Return the [X, Y] coordinate for the center point of the cell that contains the specified text.  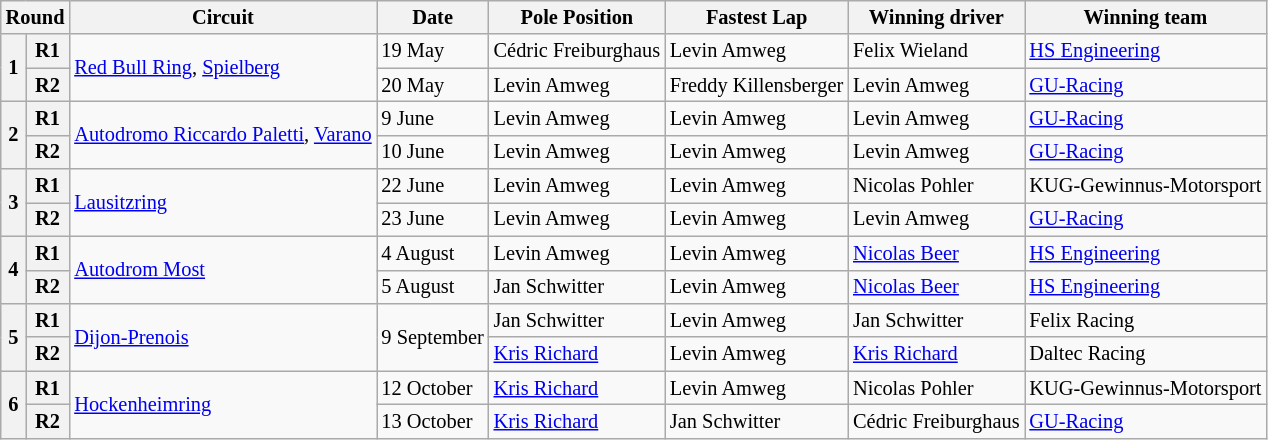
Date [433, 17]
Felix Wieland [936, 51]
Autodrom Most [222, 270]
Red Bull Ring, Spielberg [222, 68]
Winning team [1145, 17]
5 August [433, 287]
Winning driver [936, 17]
2 [14, 134]
23 June [433, 219]
Pole Position [577, 17]
9 June [433, 118]
6 [14, 404]
Lausitzring [222, 202]
Freddy Killensberger [756, 85]
10 June [433, 152]
Felix Racing [1145, 320]
4 August [433, 253]
Fastest Lap [756, 17]
19 May [433, 51]
9 September [433, 336]
13 October [433, 421]
20 May [433, 85]
Round [36, 17]
12 October [433, 388]
Daltec Racing [1145, 354]
3 [14, 202]
5 [14, 336]
4 [14, 270]
Autodromo Riccardo Paletti, Varano [222, 134]
Circuit [222, 17]
Dijon-Prenois [222, 336]
Hockenheimring [222, 404]
1 [14, 68]
22 June [433, 186]
